Identify which cell holds the provided text, then report its [X, Y] central coordinate. 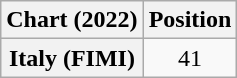
Position [190, 20]
41 [190, 58]
Chart (2022) [72, 20]
Italy (FIMI) [72, 58]
